Capture the cell that displays the provided text and extract its (X, Y) central coordinate. 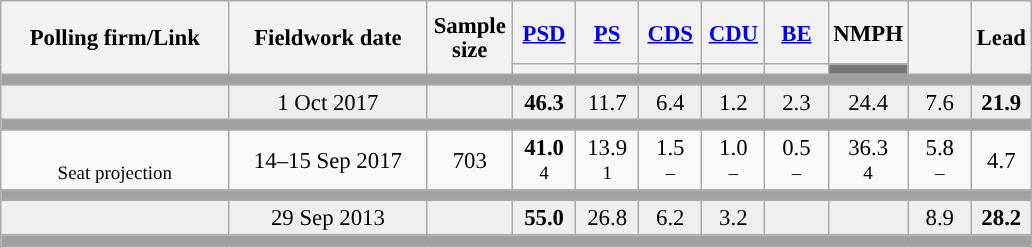
Sample size (470, 38)
28.2 (1001, 218)
7.6 (940, 102)
6.2 (670, 218)
3.2 (734, 218)
CDS (670, 32)
11.7 (608, 102)
14–15 Sep 2017 (328, 160)
8.9 (940, 218)
1.5– (670, 160)
1 Oct 2017 (328, 102)
6.4 (670, 102)
Lead (1001, 38)
46.3 (544, 102)
PSD (544, 32)
1.2 (734, 102)
CDU (734, 32)
36.34 (868, 160)
41.04 (544, 160)
5.8– (940, 160)
29 Sep 2013 (328, 218)
BE (796, 32)
NMPH (868, 32)
13.91 (608, 160)
703 (470, 160)
PS (608, 32)
55.0 (544, 218)
2.3 (796, 102)
21.9 (1001, 102)
26.8 (608, 218)
Polling firm/Link (115, 38)
Fieldwork date (328, 38)
Seat projection (115, 160)
24.4 (868, 102)
1.0– (734, 160)
4.7 (1001, 160)
0.5– (796, 160)
